Scan for the cell matching the given text and deliver its [x, y] coordinate at center. 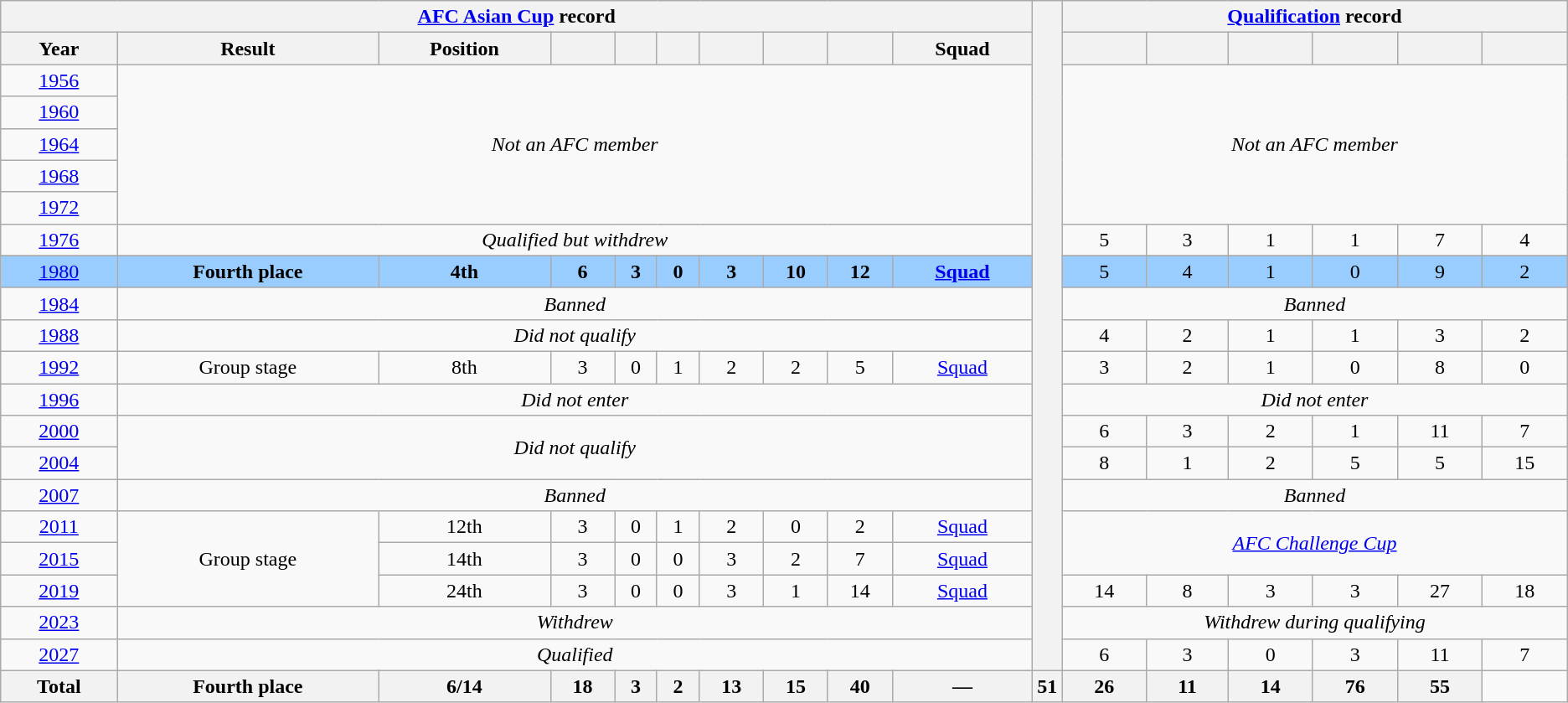
Withdrew during qualifying [1315, 623]
76 [1355, 686]
10 [796, 271]
1964 [59, 144]
27 [1439, 591]
12th [464, 527]
14th [464, 559]
Result [248, 49]
Total [59, 686]
— [962, 686]
1968 [59, 176]
2004 [59, 463]
1960 [59, 112]
2000 [59, 432]
13 [732, 686]
Position [464, 49]
Year [59, 49]
AFC Challenge Cup [1315, 543]
2023 [59, 623]
1956 [59, 80]
51 [1047, 686]
8th [464, 367]
Qualification record [1315, 17]
1988 [59, 335]
4th [464, 271]
12 [859, 271]
1984 [59, 303]
1976 [59, 240]
1972 [59, 208]
2007 [59, 495]
26 [1104, 686]
1980 [59, 271]
AFC Asian Cup record [517, 17]
9 [1439, 271]
24th [464, 591]
55 [1439, 686]
6/14 [464, 686]
Qualified but withdrew [575, 240]
2015 [59, 559]
2027 [59, 654]
Qualified [575, 654]
2019 [59, 591]
Withdrew [575, 623]
1996 [59, 400]
40 [859, 686]
2011 [59, 527]
1992 [59, 367]
